Identify which cell holds the provided text, then report its (x, y) central coordinate. 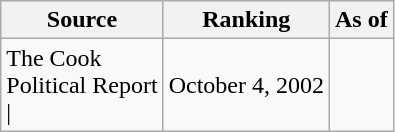
October 4, 2002 (246, 85)
As of (361, 20)
Source (82, 20)
Ranking (246, 20)
The CookPolitical Report| (82, 85)
